Provide the (X, Y) coordinate of the cell's center where the given text is located.  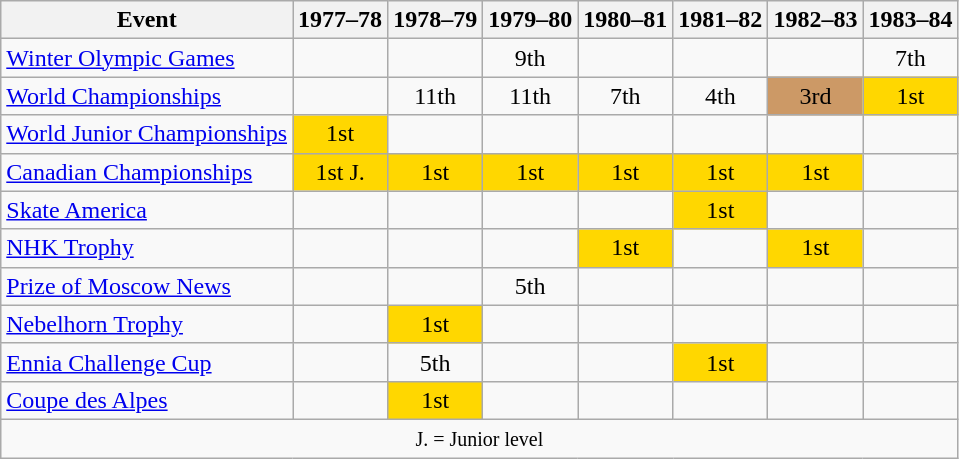
Winter Olympic Games (147, 58)
3rd (816, 96)
Ennia Challenge Cup (147, 362)
4th (720, 96)
1978–79 (436, 20)
1981–82 (720, 20)
1982–83 (816, 20)
World Junior Championships (147, 134)
1983–84 (910, 20)
World Championships (147, 96)
1st J. (340, 172)
Prize of Moscow News (147, 286)
J. = Junior level (480, 438)
9th (530, 58)
Coupe des Alpes (147, 400)
1980–81 (626, 20)
Skate America (147, 210)
1979–80 (530, 20)
1977–78 (340, 20)
NHK Trophy (147, 248)
Canadian Championships (147, 172)
Nebelhorn Trophy (147, 324)
Event (147, 20)
